Search for the cell housing the specified text and yield its [x, y] center coordinate. 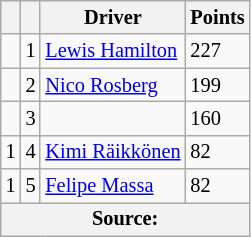
Points [217, 17]
227 [217, 51]
4 [31, 152]
Nico Rosberg [112, 85]
Driver [112, 17]
5 [31, 186]
Lewis Hamilton [112, 51]
199 [217, 85]
Kimi Räikkönen [112, 152]
2 [31, 85]
160 [217, 118]
Felipe Massa [112, 186]
3 [31, 118]
Source: [126, 219]
